Pinpoint the cell where the given text exists, returning its [X, Y] midpoint coordinate. 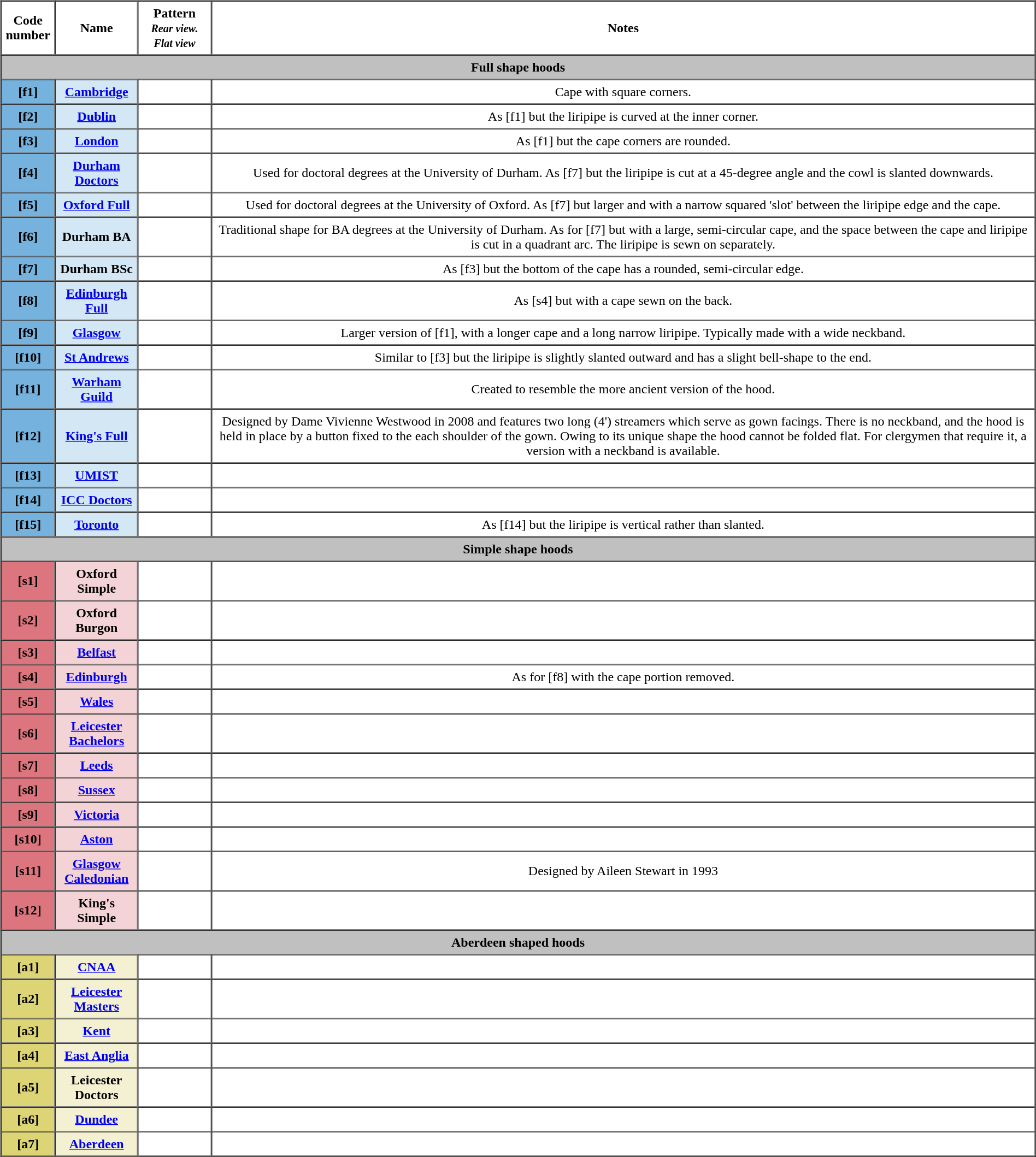
Wales [97, 701]
As [f1] but the liripipe is curved at the inner corner. [623, 116]
[f4] [28, 173]
[s12] [28, 910]
[f13] [28, 475]
Used for doctoral degrees at the University of Oxford. As [f7] but larger and with a narrow squared 'slot' between the liripipe edge and the cape. [623, 204]
CNAA [97, 967]
Aberdeen shaped hoods [518, 942]
As [f14] but the liripipe is vertical rather than slanted. [623, 524]
Edinburgh Full [97, 300]
[s1] [28, 581]
Dublin [97, 116]
[a2] [28, 999]
[s10] [28, 839]
[f7] [28, 269]
Leicester Bachelors [97, 733]
East Anglia [97, 1055]
[a6] [28, 1119]
[a1] [28, 967]
Warham Guild [97, 389]
[s3] [28, 652]
UMIST [97, 475]
[s8] [28, 790]
[f9] [28, 332]
[f10] [28, 357]
Toronto [97, 524]
Edinburgh [97, 676]
As for [f8] with the cape portion removed. [623, 676]
Durham Doctors [97, 173]
Pattern Rear view. Flat view [175, 28]
As [f1] but the cape corners are rounded. [623, 141]
Similar to [f3] but the liripipe is slightly slanted outward and has a slight bell-shape to the end. [623, 357]
Glasgow [97, 332]
[a7] [28, 1144]
Oxford Simple [97, 581]
[s9] [28, 814]
Victoria [97, 814]
Durham BSc [97, 269]
[s7] [28, 765]
[s2] [28, 621]
[f15] [28, 524]
[f14] [28, 499]
Sussex [97, 790]
[a3] [28, 1030]
Leicester Doctors [97, 1087]
ICC Doctors [97, 499]
[f3] [28, 141]
Aston [97, 839]
[a5] [28, 1087]
Used for doctoral degrees at the University of Durham. As [f7] but the liripipe is cut at a 45-degree angle and the cowl is slanted downwards. [623, 173]
[f6] [28, 237]
[a4] [28, 1055]
[s5] [28, 701]
Dundee [97, 1119]
[s11] [28, 871]
[f11] [28, 389]
Belfast [97, 652]
Cambridge [97, 92]
[f12] [28, 436]
Glasgow Caledonian [97, 871]
[f1] [28, 92]
[s6] [28, 733]
Cape with square corners. [623, 92]
King's Full [97, 436]
Kent [97, 1030]
Simple shape hoods [518, 548]
Code number [28, 28]
London [97, 141]
[s4] [28, 676]
Larger version of [f1], with a longer cape and a long narrow liripipe. Typically made with a wide neckband. [623, 332]
Leeds [97, 765]
St Andrews [97, 357]
Durham BA [97, 237]
Notes [623, 28]
As [f3] but the bottom of the cape has a rounded, semi-circular edge. [623, 269]
King's Simple [97, 910]
Aberdeen [97, 1144]
Oxford Full [97, 204]
As [s4] but with a cape sewn on the back. [623, 300]
Created to resemble the more ancient version of the hood. [623, 389]
[f2] [28, 116]
[f8] [28, 300]
Oxford Burgon [97, 621]
Leicester Masters [97, 999]
Full shape hoods [518, 67]
Designed by Aileen Stewart in 1993 [623, 871]
Name [97, 28]
[f5] [28, 204]
